Capture the cell that displays the provided text and extract its [x, y] central coordinate. 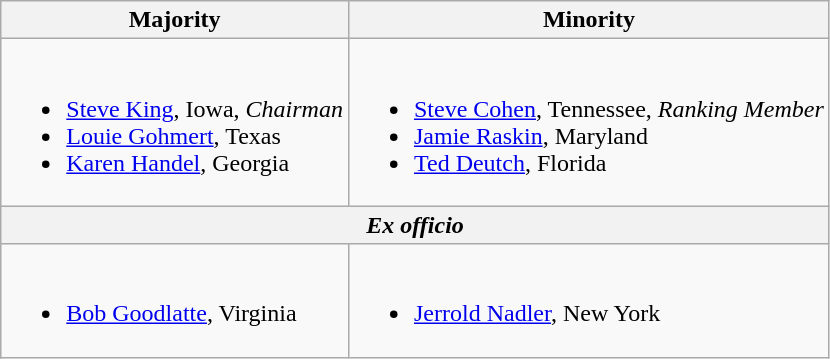
Majority [175, 20]
Jerrold Nadler, New York [588, 300]
Minority [588, 20]
Steve Cohen, Tennessee, Ranking MemberJamie Raskin, MarylandTed Deutch, Florida [588, 122]
Ex officio [416, 225]
Steve King, Iowa, ChairmanLouie Gohmert, TexasKaren Handel, Georgia [175, 122]
Bob Goodlatte, Virginia [175, 300]
